Return the [x, y] coordinate for the center point of the cell that contains the specified text.  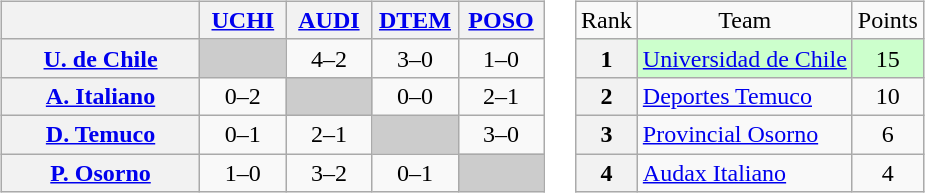
2 [607, 96]
A. Italiano [100, 96]
Rank [607, 20]
Team [744, 20]
Universidad de Chile [744, 58]
D. Temuco [100, 134]
U. de Chile [100, 58]
3 [607, 134]
10 [888, 96]
6 [888, 134]
AUDI [329, 20]
0–2 [243, 96]
POSO [501, 20]
Points [888, 20]
15 [888, 58]
0–0 [415, 96]
Provincial Osorno [744, 134]
P. Osorno [100, 173]
Deportes Temuco [744, 96]
4–2 [329, 58]
3–2 [329, 173]
Audax Italiano [744, 173]
1 [607, 58]
UCHI [243, 20]
DTEM [415, 20]
